Locate the cell with the specified text and output its (X, Y) center coordinate. 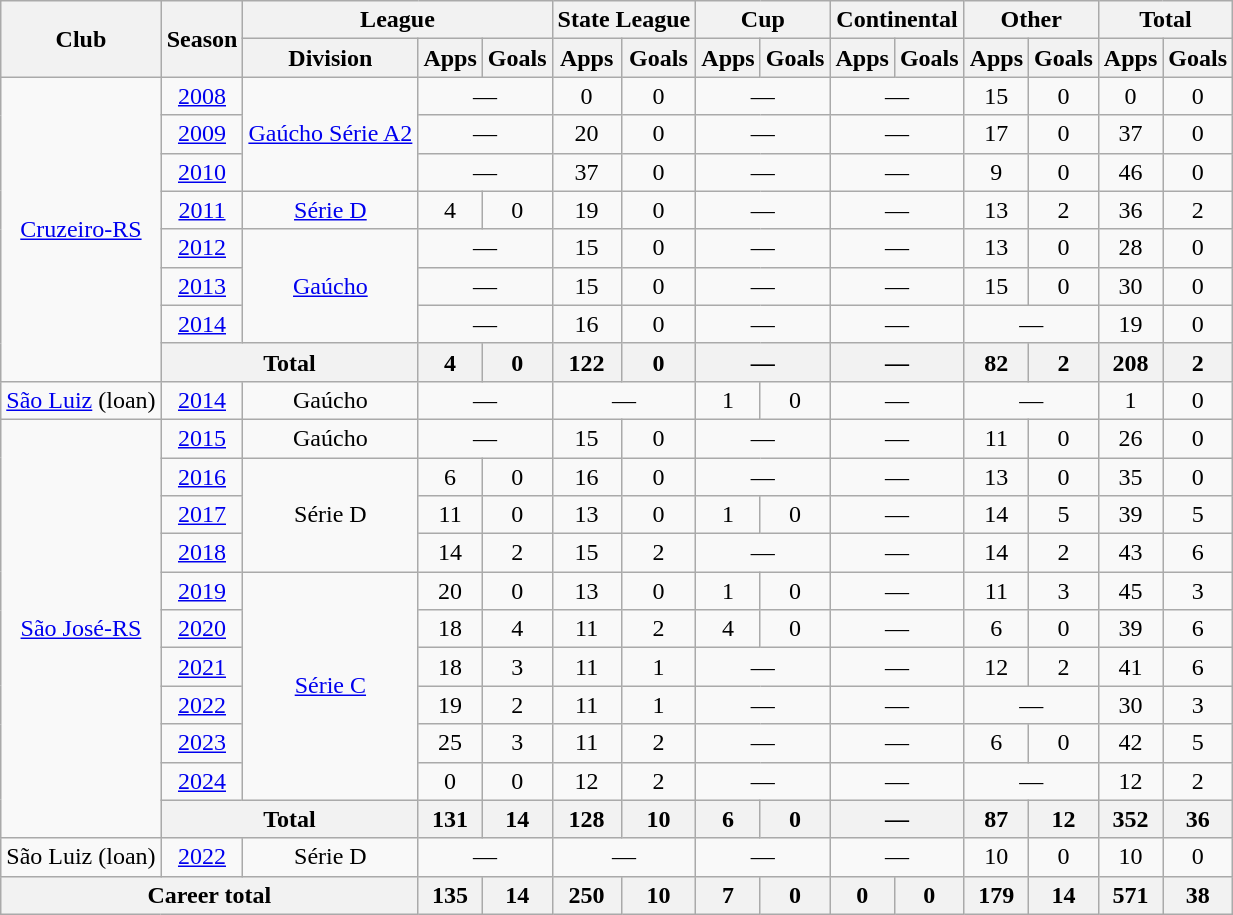
41 (1130, 667)
179 (996, 895)
128 (586, 819)
Gaúcho Série A2 (330, 134)
Season (202, 39)
Série C (330, 686)
2016 (202, 477)
2024 (202, 781)
2010 (202, 172)
7 (728, 895)
26 (1130, 438)
Club (81, 39)
Other (1031, 20)
46 (1130, 172)
135 (450, 895)
9 (996, 172)
2011 (202, 210)
Cruzeiro-RS (81, 229)
122 (586, 362)
2020 (202, 629)
São José-RS (81, 628)
Division (330, 58)
28 (1130, 248)
2015 (202, 438)
2018 (202, 553)
2008 (202, 96)
352 (1130, 819)
2019 (202, 591)
571 (1130, 895)
2012 (202, 248)
17 (996, 134)
87 (996, 819)
2009 (202, 134)
45 (1130, 591)
Career total (210, 895)
2013 (202, 286)
Continental (897, 20)
25 (450, 743)
42 (1130, 743)
35 (1130, 477)
43 (1130, 553)
131 (450, 819)
2023 (202, 743)
208 (1130, 362)
250 (586, 895)
League (398, 20)
State League (624, 20)
Cup (763, 20)
2021 (202, 667)
38 (1198, 895)
2017 (202, 515)
82 (996, 362)
